Extract the [X, Y] coordinate from the center of the cell holding the provided text.  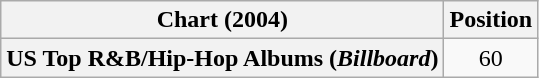
US Top R&B/Hip-Hop Albums (Billboard) [222, 58]
60 [491, 58]
Position [491, 20]
Chart (2004) [222, 20]
